Locate the cell with the specified text and output its [x, y] center coordinate. 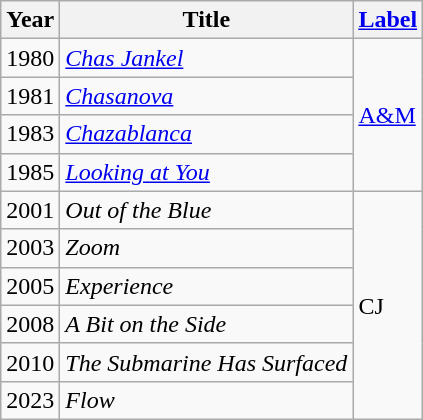
2001 [30, 210]
CJ [388, 305]
2010 [30, 362]
1981 [30, 96]
The Submarine Has Surfaced [206, 362]
2023 [30, 400]
Flow [206, 400]
Zoom [206, 248]
Looking at You [206, 172]
Label [388, 20]
Chasanova [206, 96]
Year [30, 20]
2008 [30, 324]
Experience [206, 286]
1980 [30, 58]
A Bit on the Side [206, 324]
Out of the Blue [206, 210]
1983 [30, 134]
Chas Jankel [206, 58]
Chazablanca [206, 134]
1985 [30, 172]
Title [206, 20]
2003 [30, 248]
A&M [388, 115]
2005 [30, 286]
